For the text-containing cell, return its midpoint in [X, Y] coordinate format. 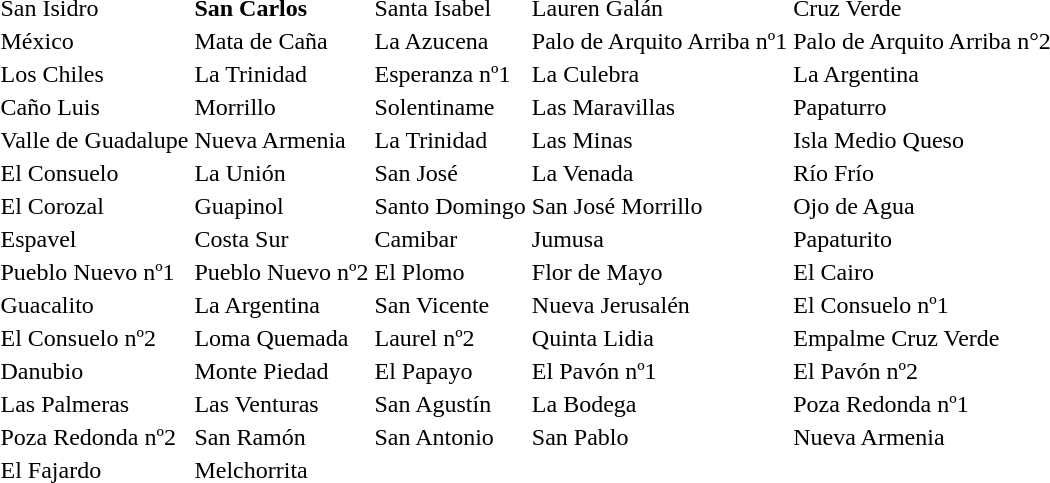
El Plomo [450, 272]
Pueblo Nuevo nº2 [282, 272]
San Antonio [450, 437]
San Pablo [659, 437]
Laurel nº2 [450, 338]
Camibar [450, 239]
La Azucena [450, 41]
Morrillo [282, 107]
La Bodega [659, 404]
San Ramón [282, 437]
Quinta Lidia [659, 338]
San José Morrillo [659, 206]
Monte Piedad [282, 371]
Las Venturas [282, 404]
Palo de Arquito Arriba nº1 [659, 41]
La Argentina [282, 305]
San Agustín [450, 404]
El Pavón nº1 [659, 371]
Jumusa [659, 239]
Nueva Armenia [282, 140]
Las Minas [659, 140]
La Venada [659, 173]
Costa Sur [282, 239]
El Papayo [450, 371]
La Unión [282, 173]
Solentiname [450, 107]
Flor de Mayo [659, 272]
Mata de Caña [282, 41]
Guapinol [282, 206]
Las Maravillas [659, 107]
Loma Quemada [282, 338]
Esperanza nº1 [450, 74]
San José [450, 173]
Santo Domingo [450, 206]
San Vicente [450, 305]
Nueva Jerusalén [659, 305]
La Culebra [659, 74]
